Find where the given text appears and provide that cell's center as [x, y] coordinate. 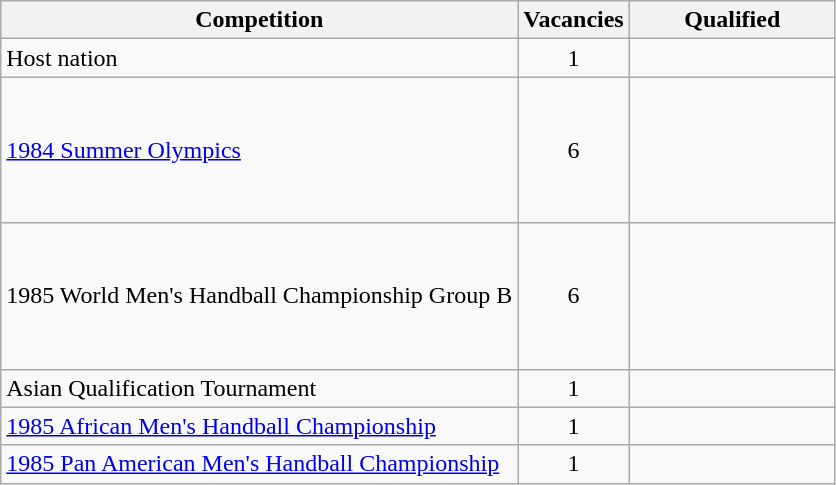
1984 Summer Olympics [260, 150]
Asian Qualification Tournament [260, 388]
1985 World Men's Handball Championship Group B [260, 296]
Competition [260, 20]
Qualified [732, 20]
1985 Pan American Men's Handball Championship [260, 464]
Vacancies [574, 20]
1985 African Men's Handball Championship [260, 426]
Host nation [260, 58]
